Return the [x, y] coordinate for the center point of the cell that contains the specified text.  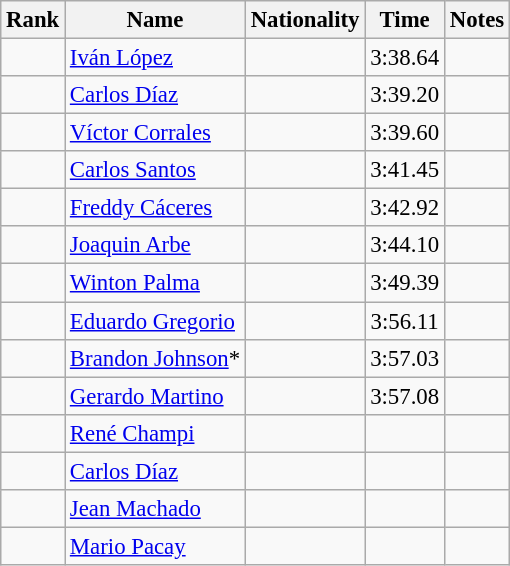
Mario Pacay [156, 546]
Rank [33, 20]
3:44.10 [405, 245]
Jean Machado [156, 509]
Joaquin Arbe [156, 245]
Gerardo Martino [156, 396]
3:41.45 [405, 170]
René Champi [156, 433]
Eduardo Gregorio [156, 321]
Iván López [156, 58]
Freddy Cáceres [156, 208]
Víctor Corrales [156, 133]
Notes [476, 20]
Brandon Johnson* [156, 358]
3:42.92 [405, 208]
3:57.08 [405, 396]
3:49.39 [405, 283]
Winton Palma [156, 283]
Time [405, 20]
Name [156, 20]
3:57.03 [405, 358]
Nationality [304, 20]
3:56.11 [405, 321]
3:39.60 [405, 133]
3:38.64 [405, 58]
Carlos Santos [156, 170]
3:39.20 [405, 95]
